Find where the given text appears and provide that cell's center as (x, y) coordinate. 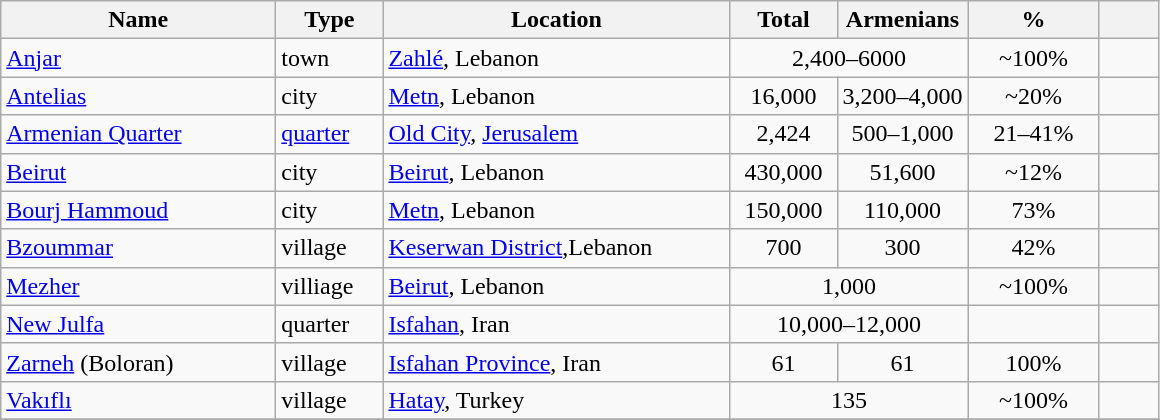
Total (784, 20)
Bourj Hammoud (138, 210)
1,000 (849, 286)
% (1034, 20)
Keserwan District,Lebanon (556, 248)
3,200–4,000 (902, 96)
town (330, 58)
villiage (330, 286)
51,600 (902, 172)
430,000 (784, 172)
700 (784, 248)
42% (1034, 248)
Isfahan, Iran (556, 324)
500–1,000 (902, 134)
2,400–6000 (849, 58)
Anjar (138, 58)
2,424 (784, 134)
Armenian Quarter (138, 134)
Antelias (138, 96)
10,000–12,000 (849, 324)
16,000 (784, 96)
Location (556, 20)
Hatay, Turkey (556, 400)
Type (330, 20)
Name (138, 20)
Old City, Jerusalem (556, 134)
110,000 (902, 210)
100% (1034, 362)
~20% (1034, 96)
135 (849, 400)
73% (1034, 210)
New Julfa (138, 324)
Bzoummar (138, 248)
Armenians (902, 20)
Zarneh (Boloran) (138, 362)
~12% (1034, 172)
21–41% (1034, 134)
Isfahan Province, Iran (556, 362)
Beirut (138, 172)
Zahlé, Lebanon (556, 58)
Mezher (138, 286)
150,000 (784, 210)
300 (902, 248)
Vakıflı (138, 400)
